Detect which cell encompasses the target text, then output its (X, Y) center coordinate. 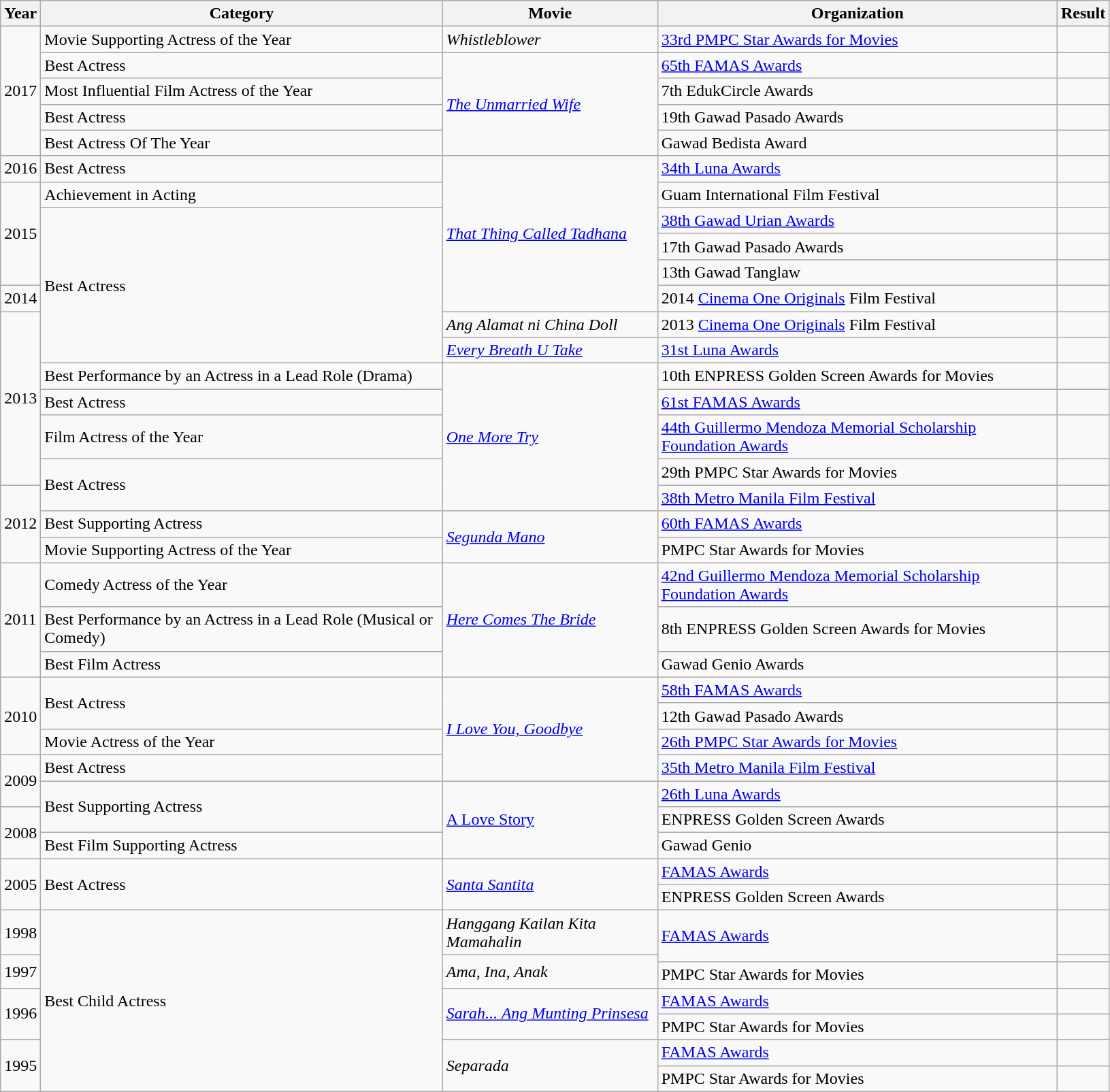
1997 (20, 972)
2013 Cinema One Originals Film Festival (858, 325)
Organization (858, 14)
2011 (20, 620)
Gawad Genio Awards (858, 664)
That Thing Called Tadhana (550, 233)
2010 (20, 716)
Ama, Ina, Anak (550, 972)
35th Metro Manila Film Festival (858, 767)
Whistleblower (550, 39)
Most Influential Film Actress of the Year (242, 91)
38th Gawad Urian Awards (858, 220)
2016 (20, 169)
2014 (20, 298)
The Unmarried Wife (550, 104)
Category (242, 14)
One More Try (550, 437)
33rd PMPC Star Awards for Movies (858, 39)
Ang Alamat ni China Doll (550, 325)
Santa Santita (550, 884)
Best Performance by an Actress in a Lead Role (Drama) (242, 376)
2015 (20, 233)
34th Luna Awards (858, 169)
26th Luna Awards (858, 794)
1998 (20, 932)
Here Comes The Bride (550, 620)
Gawad Bedista Award (858, 143)
Best Child Actress (242, 1001)
61st FAMAS Awards (858, 402)
58th FAMAS Awards (858, 690)
42nd Guillermo Mendoza Memorial Scholarship Foundation Awards (858, 585)
Film Actress of the Year (242, 437)
1996 (20, 1014)
2017 (20, 91)
Year (20, 14)
Comedy Actress of the Year (242, 585)
44th Guillermo Mendoza Memorial Scholarship Foundation Awards (858, 437)
Result (1083, 14)
Segunda Mano (550, 537)
Best Film Actress (242, 664)
A Love Story (550, 820)
29th PMPC Star Awards for Movies (858, 472)
2008 (20, 833)
13th Gawad Tanglaw (858, 272)
26th PMPC Star Awards for Movies (858, 742)
Movie (550, 14)
Hanggang Kailan Kita Mamahalin (550, 932)
Movie Actress of the Year (242, 742)
2009 (20, 780)
10th ENPRESS Golden Screen Awards for Movies (858, 376)
12th Gawad Pasado Awards (858, 716)
Every Breath U Take (550, 350)
60th FAMAS Awards (858, 524)
31st Luna Awards (858, 350)
Achievement in Acting (242, 195)
Best Performance by an Actress in a Lead Role (Musical or Comedy) (242, 629)
I Love You, Goodbye (550, 729)
1995 (20, 1065)
38th Metro Manila Film Festival (858, 498)
2012 (20, 524)
2005 (20, 884)
17th Gawad Pasado Awards (858, 246)
Guam International Film Festival (858, 195)
2013 (20, 399)
19th Gawad Pasado Awards (858, 117)
Gawad Genio (858, 846)
Best Actress Of The Year (242, 143)
Best Film Supporting Actress (242, 846)
65th FAMAS Awards (858, 65)
Separada (550, 1065)
2014 Cinema One Originals Film Festival (858, 298)
Sarah... Ang Munting Prinsesa (550, 1014)
7th EdukCircle Awards (858, 91)
8th ENPRESS Golden Screen Awards for Movies (858, 629)
